From the cell containing the given text, extract its center point as (X, Y) coordinate. 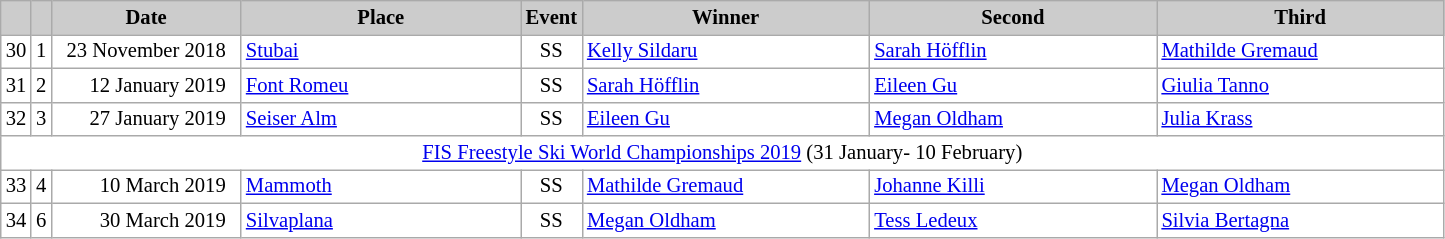
Johanne Killi (1012, 186)
Giulia Tanno (1300, 85)
Mammoth (381, 186)
Julia Krass (1300, 119)
34 (16, 220)
Date (146, 17)
33 (16, 186)
Place (381, 17)
Winner (726, 17)
30 (16, 51)
6 (41, 220)
Kelly Sildaru (726, 51)
10 March 2019 (146, 186)
4 (41, 186)
31 (16, 85)
Silvia Bertagna (1300, 220)
1 (41, 51)
27 January 2019 (146, 119)
23 November 2018 (146, 51)
Event (552, 17)
3 (41, 119)
Tess Ledeux (1012, 220)
Second (1012, 17)
Stubai (381, 51)
Seiser Alm (381, 119)
30 March 2019 (146, 220)
FIS Freestyle Ski World Championships 2019 (31 January- 10 February) (722, 153)
Font Romeu (381, 85)
Silvaplana (381, 220)
Third (1300, 17)
2 (41, 85)
32 (16, 119)
12 January 2019 (146, 85)
